Identify which cell holds the provided text, then report its (x, y) central coordinate. 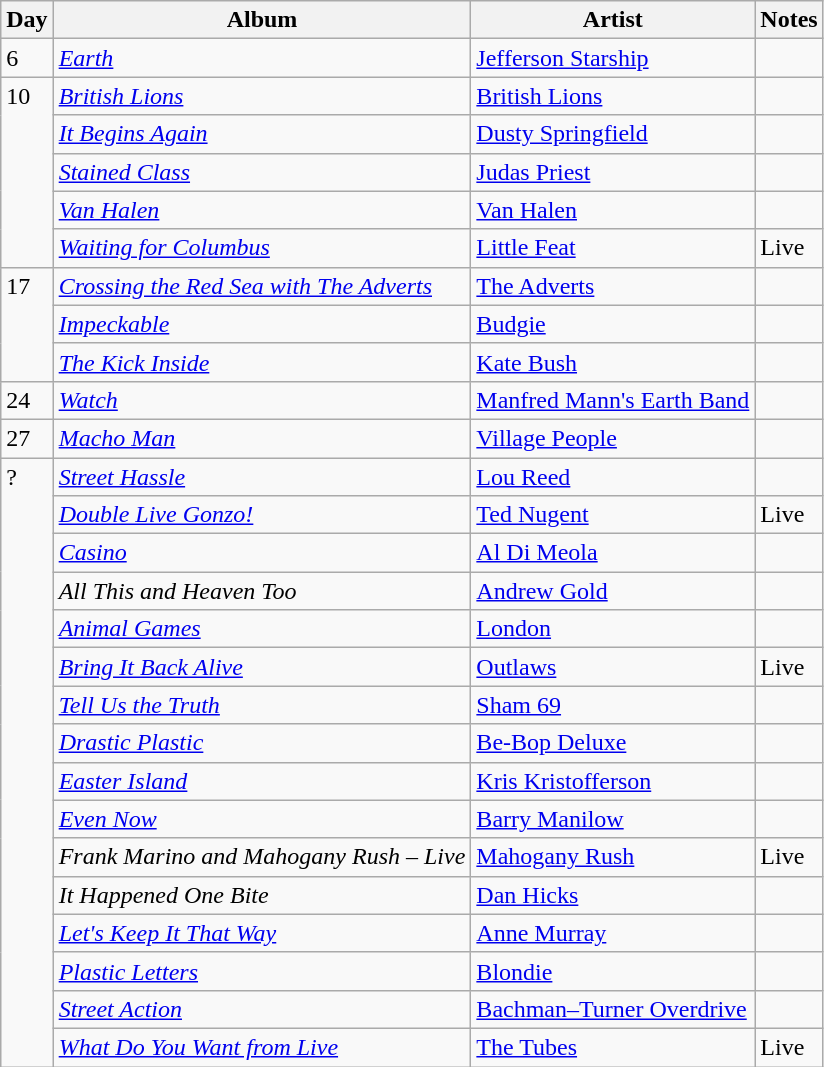
Kris Kristofferson (613, 781)
Be-Bop Deluxe (613, 743)
17 (27, 324)
Anne Murray (613, 933)
24 (27, 400)
Lou Reed (613, 477)
Dusty Springfield (613, 134)
6 (27, 58)
Watch (262, 400)
Budgie (613, 324)
The Kick Inside (262, 362)
Little Feat (613, 248)
Notes (789, 20)
Ted Nugent (613, 515)
Dan Hicks (613, 895)
Waiting for Columbus (262, 248)
What Do You Want from Live (262, 1047)
Even Now (262, 819)
Animal Games (262, 629)
Plastic Letters (262, 971)
Drastic Plastic (262, 743)
Bachman–Turner Overdrive (613, 1009)
Street Action (262, 1009)
Andrew Gold (613, 591)
Macho Man (262, 438)
Crossing the Red Sea with The Adverts (262, 286)
Day (27, 20)
Bring It Back Alive (262, 667)
Judas Priest (613, 172)
The Adverts (613, 286)
Village People (613, 438)
Blondie (613, 971)
Jefferson Starship (613, 58)
Album (262, 20)
It Happened One Bite (262, 895)
Double Live Gonzo! (262, 515)
Artist (613, 20)
Barry Manilow (613, 819)
Mahogany Rush (613, 857)
10 (27, 172)
27 (27, 438)
Frank Marino and Mahogany Rush – Live (262, 857)
Let's Keep It That Way (262, 933)
Earth (262, 58)
Al Di Meola (613, 553)
Street Hassle (262, 477)
Sham 69 (613, 705)
The Tubes (613, 1047)
Kate Bush (613, 362)
Easter Island (262, 781)
Manfred Mann's Earth Band (613, 400)
Impeckable (262, 324)
London (613, 629)
? (27, 762)
Tell Us the Truth (262, 705)
Casino (262, 553)
All This and Heaven Too (262, 591)
It Begins Again (262, 134)
Stained Class (262, 172)
Outlaws (613, 667)
